Return [X, Y] of the center of cell containing provided text 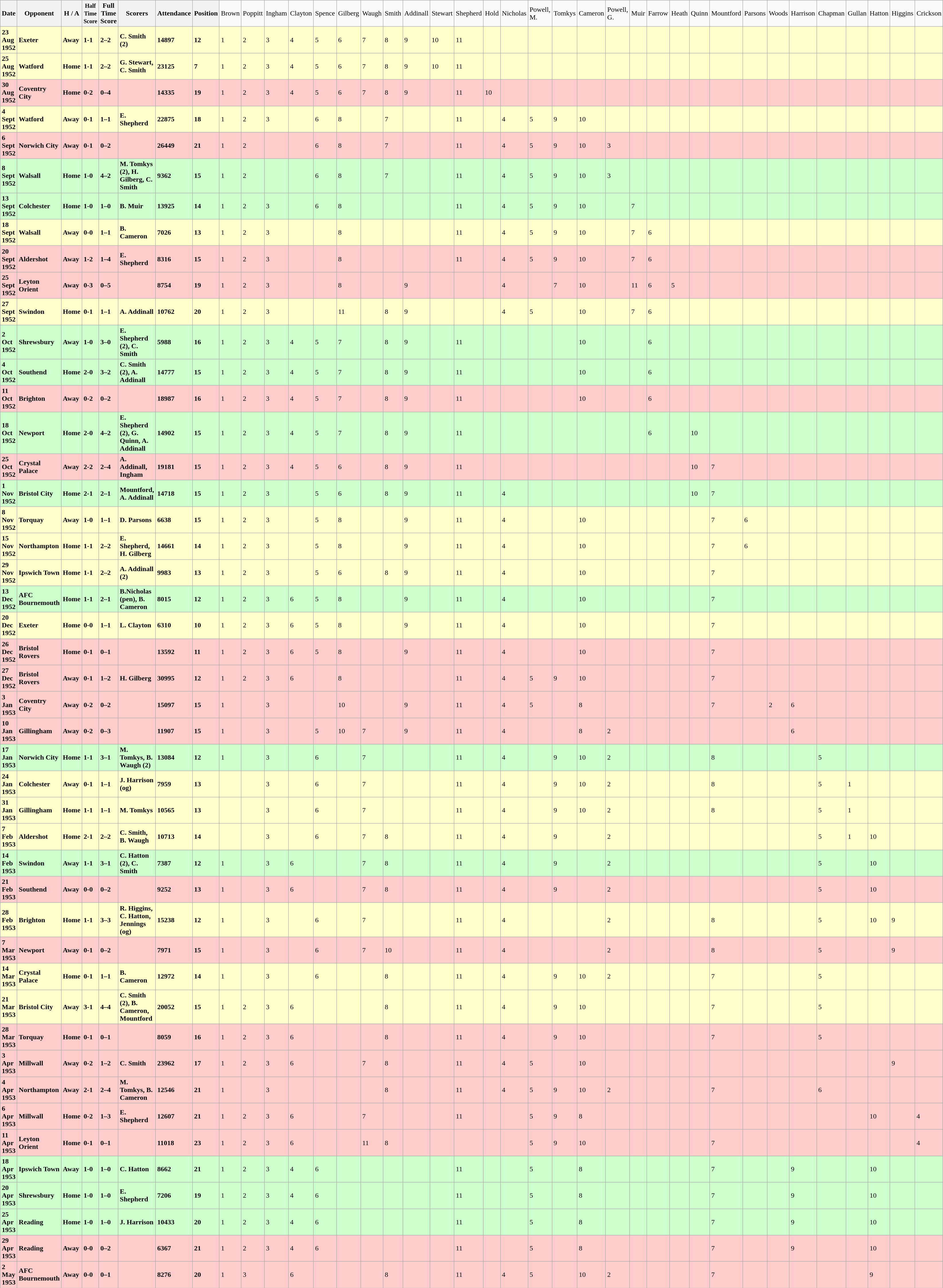
6367 [174, 1248]
E. Shepherd, H. Gilberg [137, 546]
14335 [174, 93]
M. Tomkys (2), H. Gilberg, C. Smith [137, 176]
20052 [174, 1007]
Ingham [276, 13]
25 Aug 1952 [9, 66]
0–5 [108, 285]
20 Apr 1953 [9, 1195]
6310 [174, 625]
22875 [174, 119]
Gullan [857, 13]
H / A [72, 13]
A. Addinall [137, 312]
Brown [230, 13]
Muir [638, 13]
3 Jan 1953 [9, 705]
Higgins [902, 13]
Quinn [699, 13]
21 Mar 1953 [9, 1007]
26449 [174, 145]
Opponent [39, 13]
3–3 [108, 920]
8662 [174, 1169]
7971 [174, 950]
Mountford, A. Addinall [137, 493]
8015 [174, 599]
Hatton [879, 13]
17 Jan 1953 [9, 757]
23125 [174, 66]
C. Hatton [137, 1169]
21 Feb 1953 [9, 890]
4 Apr 1953 [9, 1090]
10713 [174, 837]
H. Gilberg [137, 678]
18 Apr 1953 [9, 1169]
29 Apr 1953 [9, 1248]
Clayton [301, 13]
28 Mar 1953 [9, 1037]
L. Clayton [137, 625]
12972 [174, 976]
M. Tomkys [137, 810]
Nicholas [514, 13]
14661 [174, 546]
8276 [174, 1275]
3–0 [108, 342]
M. Tomkys, B. Waugh (2) [137, 757]
29 Nov 1952 [9, 573]
12607 [174, 1116]
Farrow [658, 13]
Powell, M. [540, 13]
11 Apr 1953 [9, 1143]
Spence [325, 13]
D. Parsons [137, 520]
Woods [778, 13]
25 Apr 1953 [9, 1222]
11907 [174, 731]
8316 [174, 259]
2 Oct 1952 [9, 342]
Powell, G. [618, 13]
1 Nov 1952 [9, 493]
Gilberg [349, 13]
C. Smith, B. Waugh [137, 837]
11018 [174, 1143]
Cameron [591, 13]
C. Smith [137, 1063]
9362 [174, 176]
1–3 [108, 1116]
Half Time Score [90, 13]
7 Feb 1953 [9, 837]
15097 [174, 705]
2 May 1953 [9, 1275]
14897 [174, 40]
Stewart [442, 13]
3-1 [90, 1007]
15238 [174, 920]
10762 [174, 312]
Mountford [726, 13]
23962 [174, 1063]
10565 [174, 810]
18 Oct 1952 [9, 433]
18 Sept 1952 [9, 232]
Full Time Score [108, 13]
14 Feb 1953 [9, 863]
13925 [174, 206]
7206 [174, 1195]
14777 [174, 372]
30995 [174, 678]
10433 [174, 1222]
25 Oct 1952 [9, 467]
0-3 [90, 285]
15 Nov 1952 [9, 546]
30 Aug 1952 [9, 93]
C. Smith (2), A. Addinall [137, 372]
7 Mar 1953 [9, 950]
8 Nov 1952 [9, 520]
4–4 [108, 1007]
20 Sept 1952 [9, 259]
2-2 [90, 467]
0–4 [108, 93]
Hold [492, 13]
23 Aug 1952 [9, 40]
E. Shepherd (2), C. Smith [137, 342]
Poppitt [253, 13]
17 [206, 1063]
1-2 [90, 259]
A. Addinall (2) [137, 573]
Chapman [831, 13]
6638 [174, 520]
Parsons [755, 13]
4 Oct 1952 [9, 372]
19181 [174, 467]
11 Oct 1952 [9, 399]
14902 [174, 433]
14718 [174, 493]
A. Addinall, Ingham [137, 467]
24 Jan 1953 [9, 784]
25 Sept 1952 [9, 285]
27 Dec 1952 [9, 678]
26 Dec 1952 [9, 652]
B.Nicholas (pen), B. Cameron [137, 599]
Date [9, 13]
C. Hatton (2), C. Smith [137, 863]
B. Muir [137, 206]
Addinall [416, 13]
31 Jan 1953 [9, 810]
18 [206, 119]
Crickson [929, 13]
3–2 [108, 372]
Position [206, 13]
Smith [393, 13]
Scorers [137, 13]
M. Tomkys, B. Cameron [137, 1090]
13 Dec 1952 [9, 599]
C. Smith (2) [137, 40]
R. Higgins, C. Hatton, Jennings (og) [137, 920]
J. Harrison [137, 1222]
Tomkys [565, 13]
7959 [174, 784]
6 Apr 1953 [9, 1116]
9252 [174, 890]
20 Dec 1952 [9, 625]
J. Harrison (og) [137, 784]
9983 [174, 573]
C. Smith (2), B. Cameron, Mountford [137, 1007]
14 Mar 1953 [9, 976]
Attendance [174, 13]
G. Stewart, C. Smith [137, 66]
Waugh [372, 13]
Harrison [803, 13]
28 Feb 1953 [9, 920]
Heath [679, 13]
13084 [174, 757]
8059 [174, 1037]
12546 [174, 1090]
4 Sept 1952 [9, 119]
13592 [174, 652]
3 Apr 1953 [9, 1063]
7026 [174, 232]
Shepherd [469, 13]
23 [206, 1143]
0–3 [108, 731]
5988 [174, 342]
7387 [174, 863]
13 Sept 1952 [9, 206]
27 Sept 1952 [9, 312]
10 Jan 1953 [9, 731]
8 Sept 1952 [9, 176]
6 Sept 1952 [9, 145]
E. Shepherd (2), G. Quinn, A. Addinall [137, 433]
8754 [174, 285]
1–4 [108, 259]
18987 [174, 399]
